Return (X, Y) of the center of cell containing provided text 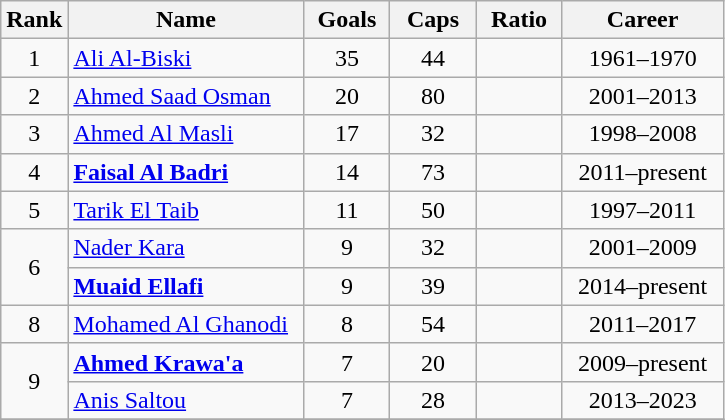
Anis Saltou (186, 400)
50 (433, 210)
11 (347, 210)
1961–1970 (642, 58)
Rank (34, 20)
54 (433, 324)
35 (347, 58)
Ahmed Al Masli (186, 134)
2 (34, 96)
Faisal Al Badri (186, 172)
Ahmed Saad Osman (186, 96)
5 (34, 210)
2011–2017 (642, 324)
Mohamed Al Ghanodi (186, 324)
2001–2013 (642, 96)
17 (347, 134)
2001–2009 (642, 248)
4 (34, 172)
2009–present (642, 362)
1997–2011 (642, 210)
44 (433, 58)
Nader Kara (186, 248)
Muaid Ellafi (186, 286)
80 (433, 96)
73 (433, 172)
2014–present (642, 286)
Caps (433, 20)
Career (642, 20)
6 (34, 267)
39 (433, 286)
14 (347, 172)
Ali Al-Biski (186, 58)
Ratio (519, 20)
Tarik El Taib (186, 210)
1 (34, 58)
Ahmed Krawa'a (186, 362)
Goals (347, 20)
28 (433, 400)
2013–2023 (642, 400)
3 (34, 134)
Name (186, 20)
1998–2008 (642, 134)
2011–present (642, 172)
